From the cell containing the given text, extract its center point as (X, Y) coordinate. 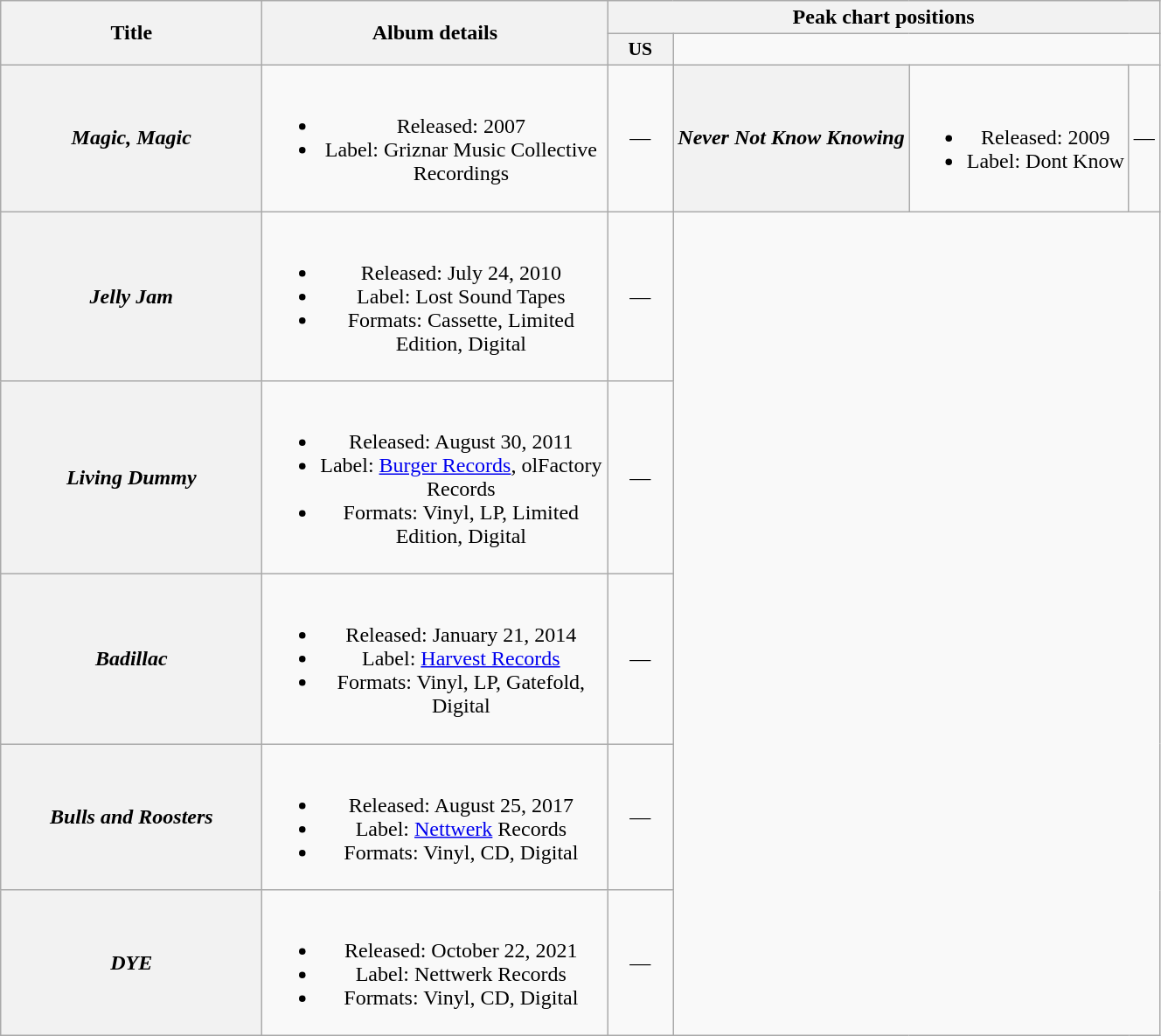
Released: January 21, 2014Label: Harvest RecordsFormats: Vinyl, LP, Gatefold, Digital (435, 659)
Badillac (131, 659)
Released: July 24, 2010Label: Lost Sound TapesFormats: Cassette, Limited Edition, Digital (435, 296)
Released: August 25, 2017Label: Nettwerk RecordsFormats: Vinyl, CD, Digital (435, 817)
Peak chart positions (883, 17)
Never Not Know Knowing (791, 138)
Released: 2007Label: Griznar Music Collective Recordings (435, 138)
Released: August 30, 2011Label: Burger Records, olFactory RecordsFormats: Vinyl, LP, Limited Edition, Digital (435, 477)
DYE (131, 963)
Magic, Magic (131, 138)
Living Dummy (131, 477)
Bulls and Roosters (131, 817)
Released: 2009Label: Dont Know (1019, 138)
Jelly Jam (131, 296)
Album details (435, 33)
Title (131, 33)
US (640, 50)
Released: October 22, 2021Label: Nettwerk RecordsFormats: Vinyl, CD, Digital (435, 963)
